Return (x, y) of the center of cell containing provided text 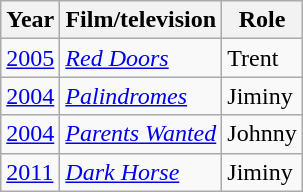
Johnny (262, 134)
Role (262, 20)
Film/television (141, 20)
2005 (30, 58)
Year (30, 20)
Parents Wanted (141, 134)
Red Doors (141, 58)
Palindromes (141, 96)
Dark Horse (141, 172)
Trent (262, 58)
2011 (30, 172)
